Search for the cell housing the specified text and yield its [x, y] center coordinate. 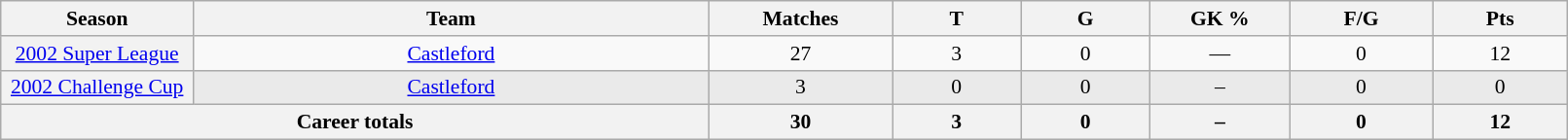
Matches [800, 18]
Pts [1501, 18]
GK % [1220, 18]
2002 Super League [97, 53]
30 [800, 122]
27 [800, 53]
T [957, 18]
— [1220, 53]
Season [97, 18]
G [1085, 18]
Team [452, 18]
F/G [1361, 18]
Career totals [355, 122]
2002 Challenge Cup [97, 87]
